Detect which cell encompasses the target text, then output its [X, Y] center coordinate. 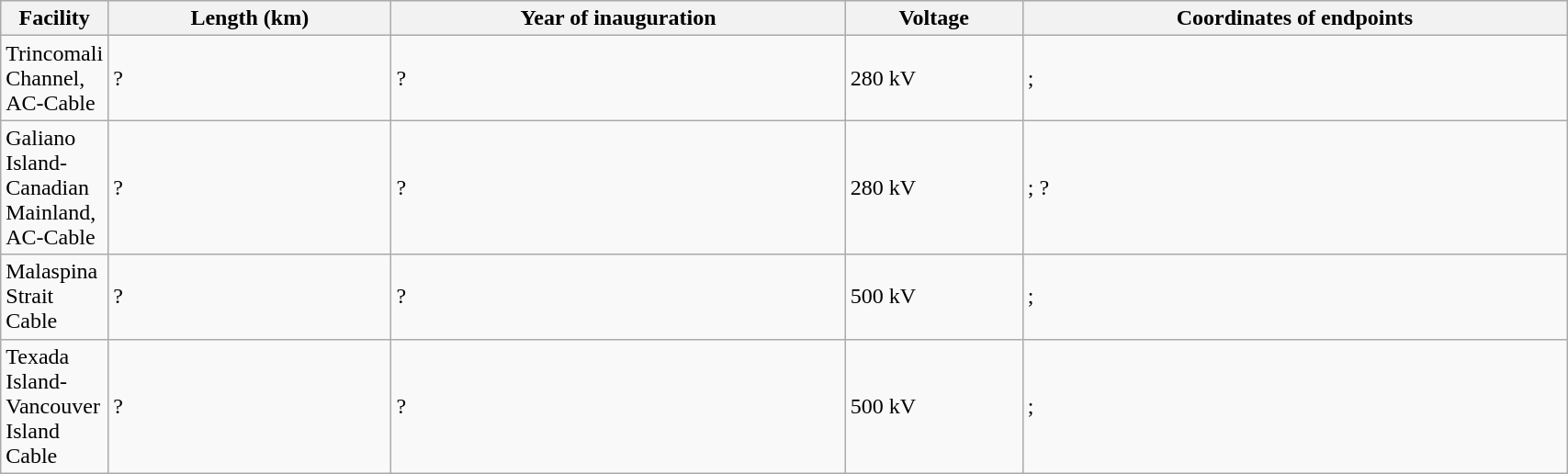
Year of inauguration [618, 18]
Malaspina Strait Cable [55, 297]
Facility [55, 18]
Texada Island-Vancouver Island Cable [55, 406]
Coordinates of endpoints [1294, 18]
Length (km) [250, 18]
Trincomali Channel, AC-Cable [55, 78]
; ? [1294, 187]
Voltage [933, 18]
Galiano Island-Canadian Mainland, AC-Cable [55, 187]
